Return (X, Y) of the center of cell containing provided text 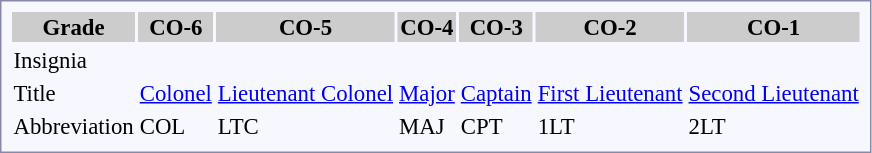
CO-2 (610, 27)
CO-6 (176, 27)
Captain (496, 93)
Second Lieutenant (774, 93)
Insignia (74, 60)
2LT (774, 126)
CO-4 (428, 27)
CO-3 (496, 27)
Title (74, 93)
CPT (496, 126)
First Lieutenant (610, 93)
CO-1 (774, 27)
Grade (74, 27)
LTC (305, 126)
CO-5 (305, 27)
1LT (610, 126)
COL (176, 126)
MAJ (428, 126)
Lieutenant Colonel (305, 93)
Major (428, 93)
Abbreviation (74, 126)
Colonel (176, 93)
